Capture the cell that displays the provided text and extract its [X, Y] central coordinate. 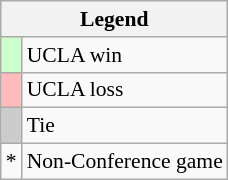
UCLA loss [125, 90]
* [12, 162]
UCLA win [125, 55]
Non-Conference game [125, 162]
Legend [114, 19]
Tie [125, 126]
